Return the (X, Y) coordinate for the center point of the cell that contains the specified text.  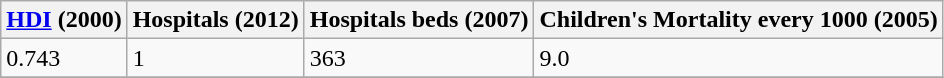
0.743 (64, 58)
Children's Mortality every 1000 (2005) (738, 20)
HDI (2000) (64, 20)
363 (419, 58)
1 (216, 58)
Hospitals beds (2007) (419, 20)
9.0 (738, 58)
Hospitals (2012) (216, 20)
